Return the (x, y) coordinate for the center point of the cell that contains the specified text.  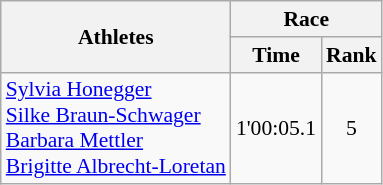
Rank (352, 55)
Time (276, 55)
Athletes (116, 36)
5 (352, 128)
Race (306, 19)
1'00:05.1 (276, 128)
Sylvia HoneggerSilke Braun-SchwagerBarbara MettlerBrigitte Albrecht-Loretan (116, 128)
